Return the [x, y] coordinate for the center point of the cell that contains the specified text.  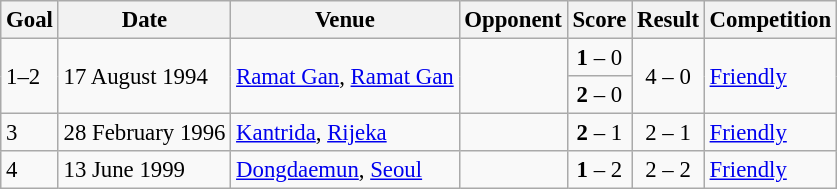
Competition [770, 20]
28 February 1996 [144, 133]
4 – 0 [668, 76]
Dongdaemun, Seoul [345, 170]
13 June 1999 [144, 170]
1 – 0 [600, 58]
1–2 [30, 76]
17 August 1994 [144, 76]
3 [30, 133]
2 – 0 [600, 95]
4 [30, 170]
Date [144, 20]
Venue [345, 20]
Score [600, 20]
Result [668, 20]
Goal [30, 20]
Opponent [513, 20]
Kantrida, Rijeka [345, 133]
1 – 2 [600, 170]
Ramat Gan, Ramat Gan [345, 76]
2 – 2 [668, 170]
